Scan for the cell matching the given text and deliver its [X, Y] coordinate at center. 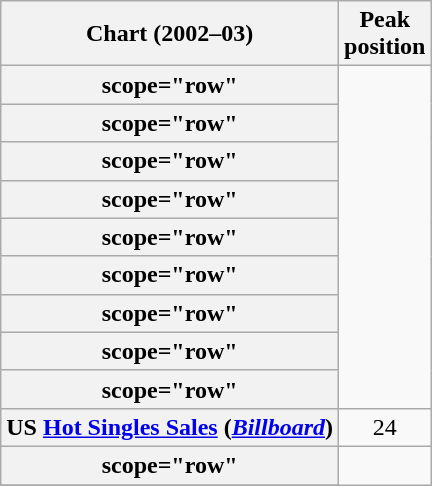
24 [385, 427]
Chart (2002–03) [170, 34]
Peakposition [385, 34]
US Hot Singles Sales (Billboard) [170, 427]
